Output the [x, y] coordinate of the center of the cell containing the given text.  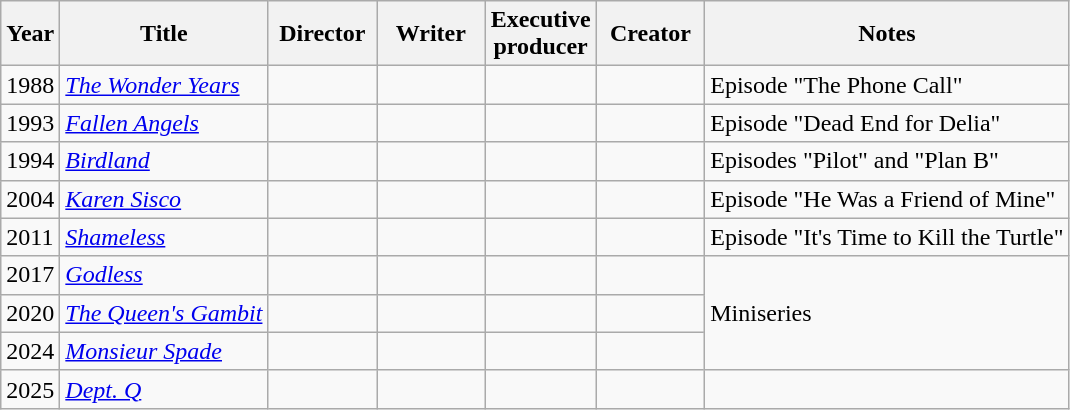
The Wonder Years [164, 85]
Episodes "Pilot" and "Plan B" [887, 161]
Director [322, 34]
Creator [650, 34]
Monsieur Spade [164, 351]
Shameless [164, 237]
1993 [30, 123]
Karen Sisco [164, 199]
Godless [164, 275]
Episode "He Was a Friend of Mine" [887, 199]
1994 [30, 161]
Episode "It's Time to Kill the Turtle" [887, 237]
Dept. Q [164, 389]
2025 [30, 389]
2024 [30, 351]
The Queen's Gambit [164, 313]
Writer [432, 34]
Episode "Dead End for Delia" [887, 123]
Episode "The Phone Call" [887, 85]
Fallen Angels [164, 123]
Miniseries [887, 313]
Title [164, 34]
Notes [887, 34]
Year [30, 34]
2020 [30, 313]
Birdland [164, 161]
1988 [30, 85]
2011 [30, 237]
2017 [30, 275]
Executiveproducer [540, 34]
2004 [30, 199]
